Search for the cell housing the specified text and yield its (X, Y) center coordinate. 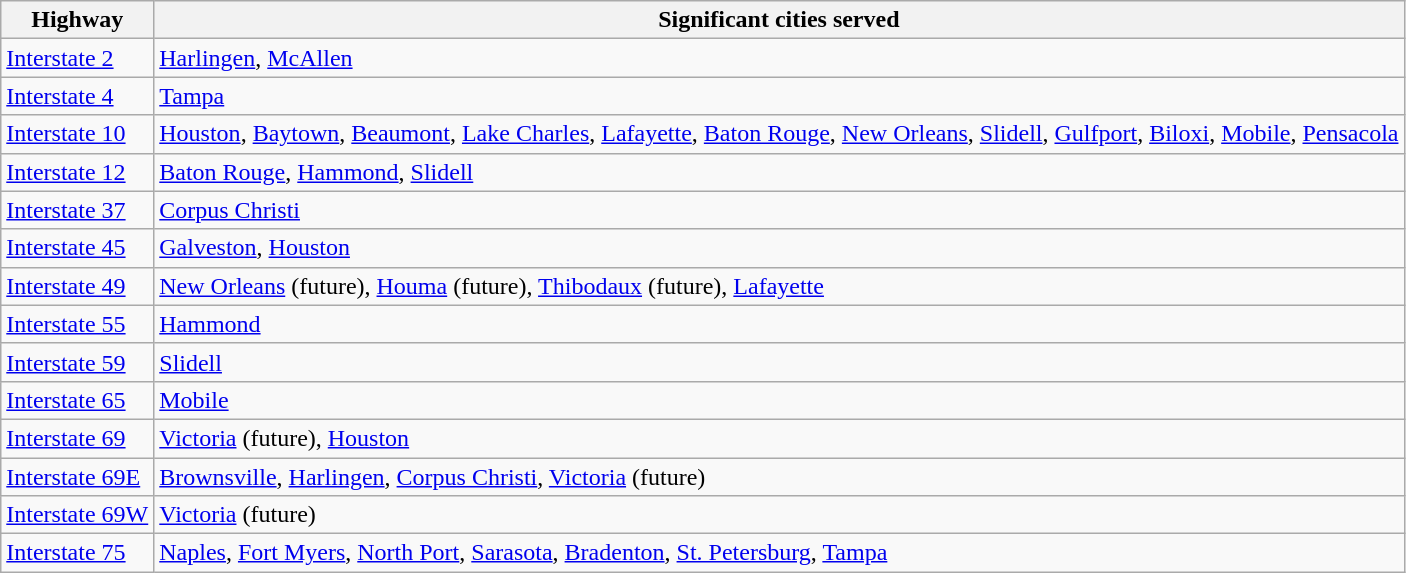
Houston, Baytown, Beaumont, Lake Charles, Lafayette, Baton Rouge, New Orleans, Slidell, Gulfport, Biloxi, Mobile, Pensacola (779, 134)
Interstate 69E (78, 477)
Highway (78, 20)
Mobile (779, 400)
Hammond (779, 324)
Corpus Christi (779, 210)
Interstate 65 (78, 400)
Interstate 69W (78, 515)
Brownsville, Harlingen, Corpus Christi, Victoria (future) (779, 477)
Slidell (779, 362)
Interstate 10 (78, 134)
Victoria (future), Houston (779, 438)
Interstate 2 (78, 58)
Galveston, Houston (779, 248)
Interstate 12 (78, 172)
Interstate 59 (78, 362)
Interstate 45 (78, 248)
Victoria (future) (779, 515)
Baton Rouge, Hammond, Slidell (779, 172)
Interstate 37 (78, 210)
Significant cities served (779, 20)
Interstate 49 (78, 286)
Interstate 75 (78, 553)
Tampa (779, 96)
Interstate 4 (78, 96)
Harlingen, McAllen (779, 58)
Naples, Fort Myers, North Port, Sarasota, Bradenton, St. Petersburg, Tampa (779, 553)
Interstate 69 (78, 438)
Interstate 55 (78, 324)
New Orleans (future), Houma (future), Thibodaux (future), Lafayette (779, 286)
